Extract the [x, y] coordinate from the center of the cell holding the provided text.  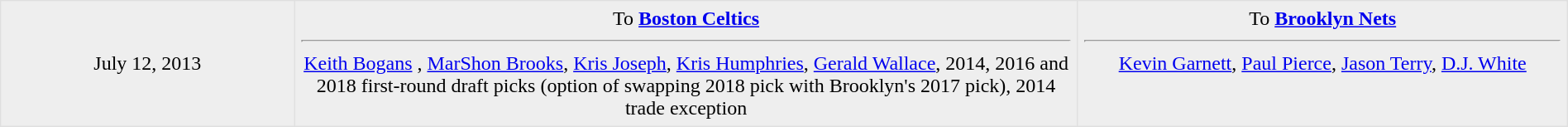
July 12, 2013 [147, 64]
To Brooklyn Nets Kevin Garnett, Paul Pierce, Jason Terry, D.J. White [1322, 64]
